Capture the cell that displays the provided text and extract its [x, y] central coordinate. 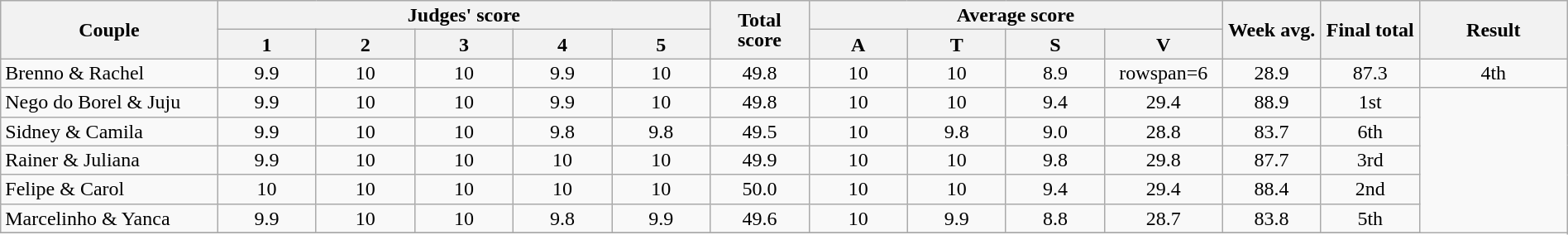
28.9 [1272, 73]
Week avg. [1272, 30]
S [1055, 45]
Final total [1370, 30]
5th [1370, 218]
49.9 [759, 161]
28.8 [1164, 131]
Felipe & Carol [109, 189]
1st [1370, 103]
4th [1494, 73]
rowspan=6 [1164, 73]
2 [366, 45]
50.0 [759, 189]
28.7 [1164, 218]
8.8 [1055, 218]
9.0 [1055, 131]
87.3 [1370, 73]
Brenno & Rachel [109, 73]
88.9 [1272, 103]
29.8 [1164, 161]
Total score [759, 30]
Average score [1016, 15]
49.5 [759, 131]
Rainer & Juliana [109, 161]
6th [1370, 131]
5 [662, 45]
Judges' score [464, 15]
Nego do Borel & Juju [109, 103]
8.9 [1055, 73]
A [858, 45]
2nd [1370, 189]
Couple [109, 30]
Sidney & Camila [109, 131]
83.7 [1272, 131]
3 [463, 45]
4 [562, 45]
88.4 [1272, 189]
T [956, 45]
Result [1494, 30]
1 [266, 45]
Marcelinho & Yanca [109, 218]
87.7 [1272, 161]
83.8 [1272, 218]
V [1164, 45]
49.6 [759, 218]
3rd [1370, 161]
